Determine the (X, Y) coordinate at the center of the cell enclosing the given text.  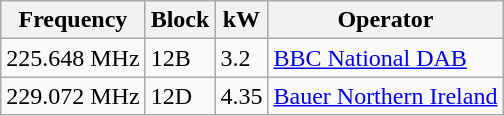
225.648 MHz (73, 58)
229.072 MHz (73, 96)
BBC National DAB (386, 58)
12D (180, 96)
Block (180, 20)
3.2 (242, 58)
Bauer Northern Ireland (386, 96)
12B (180, 58)
4.35 (242, 96)
kW (242, 20)
Operator (386, 20)
Frequency (73, 20)
